Identify which cell holds the provided text, then report its (x, y) central coordinate. 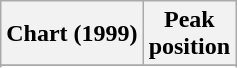
Peakposition (189, 34)
Chart (1999) (72, 34)
